Detect which cell encompasses the target text, then output its (X, Y) center coordinate. 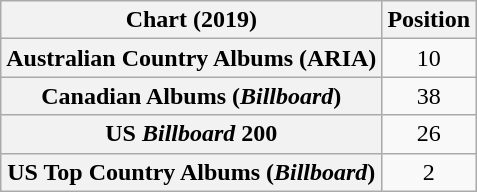
10 (429, 58)
2 (429, 172)
26 (429, 134)
Australian Country Albums (ARIA) (192, 58)
Canadian Albums (Billboard) (192, 96)
Chart (2019) (192, 20)
US Billboard 200 (192, 134)
Position (429, 20)
US Top Country Albums (Billboard) (192, 172)
38 (429, 96)
